Search for the cell housing the specified text and yield its (X, Y) center coordinate. 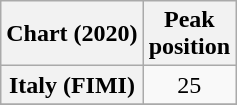
25 (189, 85)
Chart (2020) (72, 34)
Peakposition (189, 34)
Italy (FIMI) (72, 85)
